Provide the (x, y) coordinate of the cell's center where the given text is located.  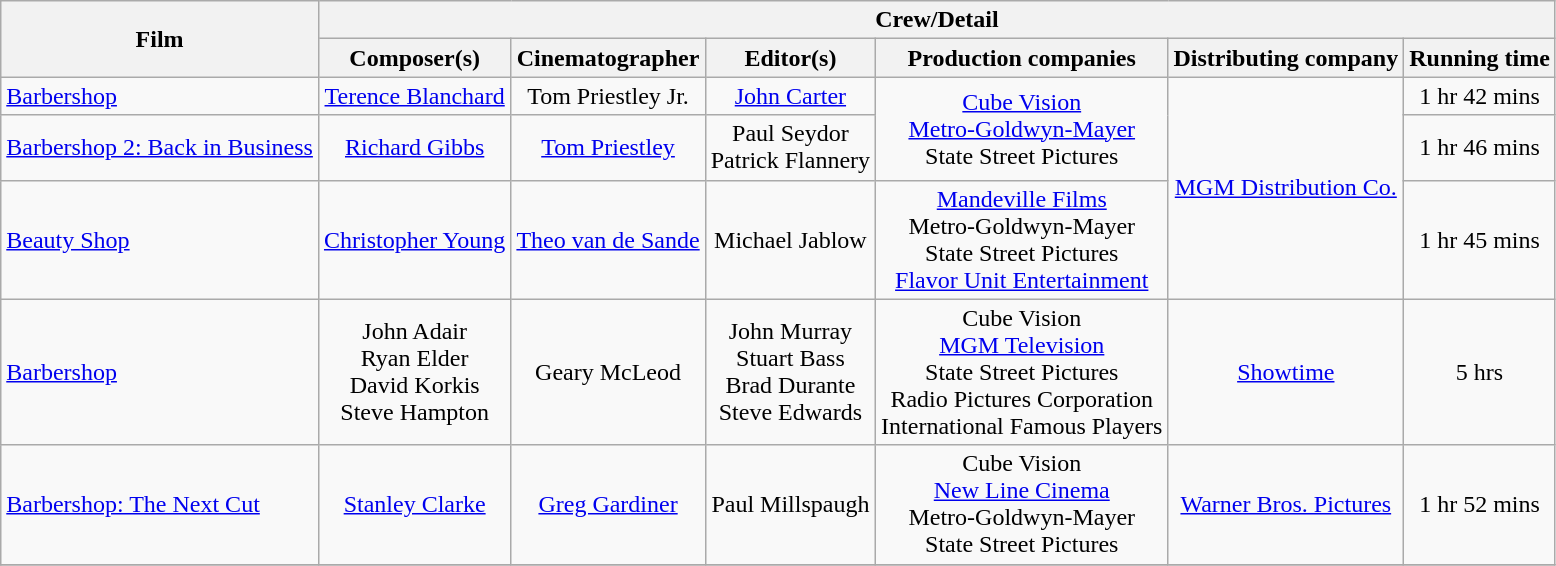
Warner Bros. Pictures (1286, 504)
Tom Priestley Jr. (608, 96)
Running time (1480, 58)
Stanley Clarke (414, 504)
Terence Blanchard (414, 96)
John MurrayStuart BassBrad DuranteSteve Edwards (790, 372)
Geary McLeod (608, 372)
Cube VisionNew Line CinemaMetro-Goldwyn-MayerState Street Pictures (1022, 504)
Paul Millspaugh (790, 504)
Film (160, 39)
1 hr 52 mins (1480, 504)
Production companies (1022, 58)
Mandeville FilmsMetro-Goldwyn-MayerState Street PicturesFlavor Unit Entertainment (1022, 240)
John Carter (790, 96)
Cinematographer (608, 58)
Composer(s) (414, 58)
Christopher Young (414, 240)
Crew/Detail (936, 20)
Theo van de Sande (608, 240)
Beauty Shop (160, 240)
Distributing company (1286, 58)
Cube VisionMGM TelevisionState Street PicturesRadio Pictures CorporationInternational Famous Players (1022, 372)
Tom Priestley (608, 148)
Barbershop 2: Back in Business (160, 148)
1 hr 46 mins (1480, 148)
John AdairRyan ElderDavid KorkisSteve Hampton (414, 372)
1 hr 45 mins (1480, 240)
MGM Distribution Co. (1286, 188)
Barbershop: The Next Cut (160, 504)
1 hr 42 mins (1480, 96)
Paul SeydorPatrick Flannery (790, 148)
Greg Gardiner (608, 504)
Cube VisionMetro-Goldwyn-MayerState Street Pictures (1022, 128)
Michael Jablow (790, 240)
Editor(s) (790, 58)
5 hrs (1480, 372)
Showtime (1286, 372)
Richard Gibbs (414, 148)
